Determine the (x, y) coordinate at the center of the cell enclosing the given text.  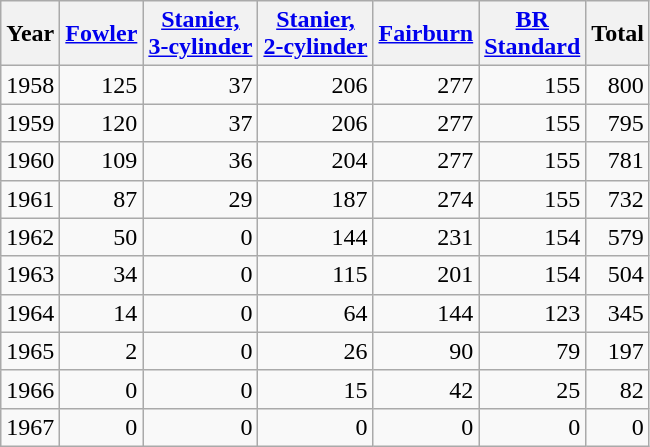
274 (426, 199)
BRStandard (532, 34)
1966 (30, 389)
25 (532, 389)
125 (102, 85)
2 (102, 351)
187 (316, 199)
14 (102, 313)
732 (618, 199)
Year (30, 34)
Fairburn (426, 34)
42 (426, 389)
Stanier,3-cylinder (200, 34)
123 (532, 313)
204 (316, 161)
Total (618, 34)
579 (618, 237)
795 (618, 123)
90 (426, 351)
345 (618, 313)
50 (102, 237)
109 (102, 161)
26 (316, 351)
201 (426, 275)
800 (618, 85)
1958 (30, 85)
1964 (30, 313)
231 (426, 237)
1965 (30, 351)
1963 (30, 275)
1967 (30, 427)
1960 (30, 161)
1961 (30, 199)
79 (532, 351)
197 (618, 351)
1959 (30, 123)
64 (316, 313)
120 (102, 123)
115 (316, 275)
1962 (30, 237)
Fowler (102, 34)
82 (618, 389)
781 (618, 161)
15 (316, 389)
36 (200, 161)
87 (102, 199)
Stanier,2-cylinder (316, 34)
504 (618, 275)
29 (200, 199)
34 (102, 275)
